Provide the [X, Y] coordinate of the cell's center where the given text is located.  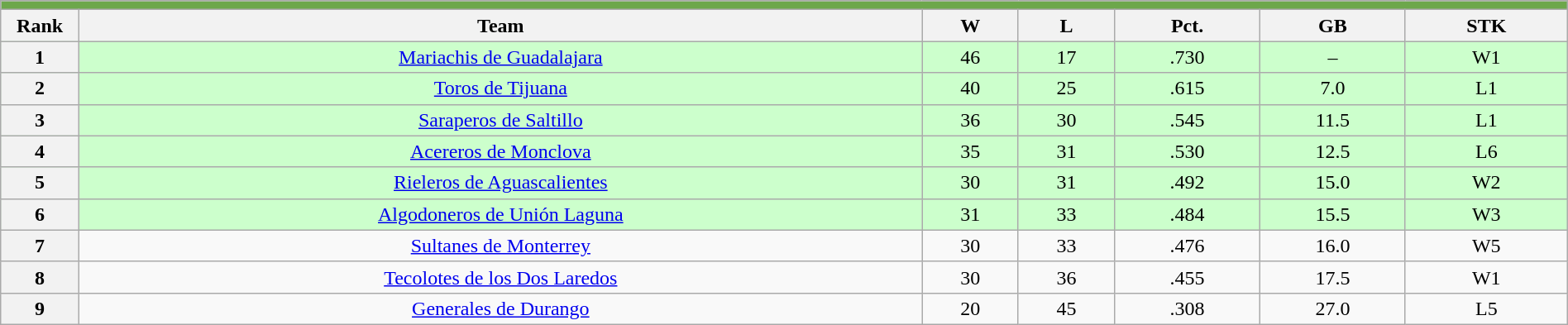
8 [40, 277]
17.5 [1332, 277]
46 [970, 57]
.615 [1188, 88]
5 [40, 183]
W5 [1486, 246]
7.0 [1332, 88]
L5 [1486, 308]
1 [40, 57]
.492 [1188, 183]
Rieleros de Aguascalientes [500, 183]
Acereros de Monclova [500, 151]
15.0 [1332, 183]
6 [40, 214]
Algodoneros de Unión Laguna [500, 214]
Team [500, 26]
– [1332, 57]
W3 [1486, 214]
27.0 [1332, 308]
40 [970, 88]
Pct. [1188, 26]
16.0 [1332, 246]
35 [970, 151]
.455 [1188, 277]
Toros de Tijuana [500, 88]
25 [1066, 88]
GB [1332, 26]
17 [1066, 57]
.545 [1188, 120]
Generales de Durango [500, 308]
2 [40, 88]
STK [1486, 26]
W [970, 26]
Tecolotes de los Dos Laredos [500, 277]
.308 [1188, 308]
7 [40, 246]
.484 [1188, 214]
Saraperos de Saltillo [500, 120]
4 [40, 151]
15.5 [1332, 214]
L [1066, 26]
Rank [40, 26]
Sultanes de Monterrey [500, 246]
45 [1066, 308]
Mariachis de Guadalajara [500, 57]
W2 [1486, 183]
11.5 [1332, 120]
.476 [1188, 246]
12.5 [1332, 151]
L6 [1486, 151]
.530 [1188, 151]
20 [970, 308]
9 [40, 308]
3 [40, 120]
.730 [1188, 57]
